Output the (X, Y) coordinate of the center of the cell containing the given text.  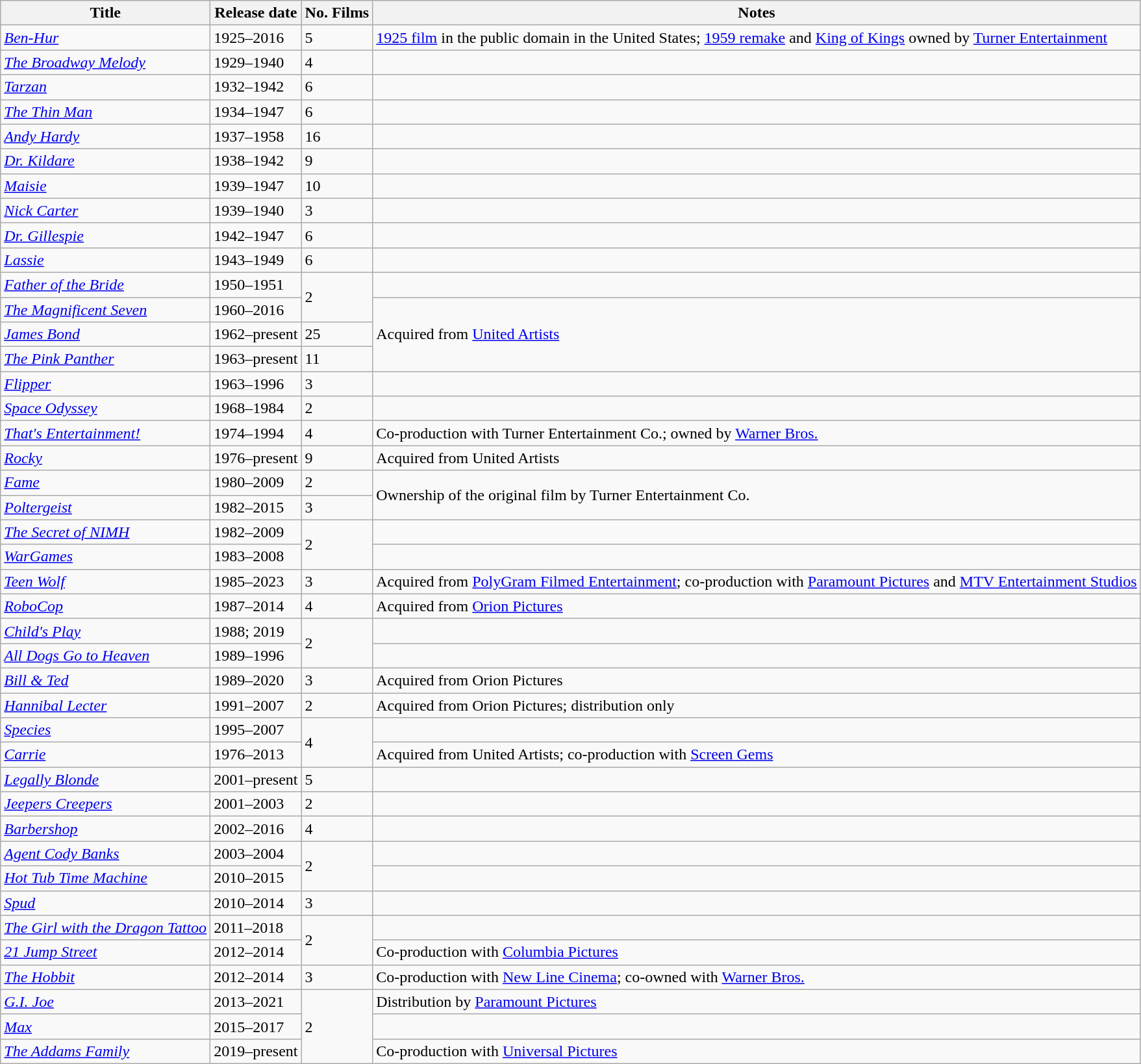
Distribution by Paramount Pictures (757, 1002)
Co-production with New Line Cinema; co-owned with Warner Bros. (757, 977)
1939–1947 (256, 186)
2010–2014 (256, 903)
Poltergeist (105, 507)
Rocky (105, 458)
2001–2003 (256, 804)
Ownership of the original film by Turner Entertainment Co. (757, 495)
Flipper (105, 384)
1929–1940 (256, 62)
The Addams Family (105, 1051)
1943–1949 (256, 260)
Spud (105, 903)
The Girl with the Dragon Tattoo (105, 928)
1974–1994 (256, 433)
WarGames (105, 557)
1962–present (256, 335)
James Bond (105, 335)
RoboCop (105, 606)
1950–1951 (256, 285)
Notes (757, 13)
1988; 2019 (256, 631)
No. Films (337, 13)
1976–present (256, 458)
10 (337, 186)
The Magnificent Seven (105, 310)
1925–2016 (256, 38)
All Dogs Go to Heaven (105, 655)
Barbershop (105, 829)
Tarzan (105, 87)
1968–1984 (256, 409)
Bill & Ted (105, 680)
1982–2009 (256, 532)
1934–1947 (256, 112)
1989–2020 (256, 680)
Space Odyssey (105, 409)
Lassie (105, 260)
1960–2016 (256, 310)
Teen Wolf (105, 581)
1987–2014 (256, 606)
2003–2004 (256, 854)
G.I. Joe (105, 1002)
Acquired from Orion Pictures; distribution only (757, 705)
Acquired from United Artists; co-production with Screen Gems (757, 755)
1932–1942 (256, 87)
Title (105, 13)
Hot Tub Time Machine (105, 878)
11 (337, 359)
Co-production with Turner Entertainment Co.; owned by Warner Bros. (757, 433)
2001–present (256, 779)
Legally Blonde (105, 779)
1937–1958 (256, 136)
1982–2015 (256, 507)
Ben-Hur (105, 38)
Carrie (105, 755)
Dr. Kildare (105, 161)
Co-production with Universal Pictures (757, 1051)
Dr. Gillespie (105, 235)
Acquired from PolyGram Filmed Entertainment; co-production with Paramount Pictures and MTV Entertainment Studios (757, 581)
Max (105, 1026)
The Hobbit (105, 977)
Jeepers Creepers (105, 804)
Release date (256, 13)
1976–2013 (256, 755)
1925 film in the public domain in the United States; 1959 remake and King of Kings owned by Turner Entertainment (757, 38)
1995–2007 (256, 730)
2015–2017 (256, 1026)
16 (337, 136)
Child's Play (105, 631)
That's Entertainment! (105, 433)
1938–1942 (256, 161)
Agent Cody Banks (105, 854)
Fame (105, 483)
1980–2009 (256, 483)
The Pink Panther (105, 359)
25 (337, 335)
2019–present (256, 1051)
Hannibal Lecter (105, 705)
1983–2008 (256, 557)
1963–present (256, 359)
The Secret of NIMH (105, 532)
2002–2016 (256, 829)
Species (105, 730)
Co-production with Columbia Pictures (757, 952)
1942–1947 (256, 235)
Father of the Bride (105, 285)
21 Jump Street (105, 952)
Maisie (105, 186)
1991–2007 (256, 705)
The Broadway Melody (105, 62)
2013–2021 (256, 1002)
1985–2023 (256, 581)
1963–1996 (256, 384)
Andy Hardy (105, 136)
1939–1940 (256, 210)
The Thin Man (105, 112)
Nick Carter (105, 210)
2011–2018 (256, 928)
2010–2015 (256, 878)
1989–1996 (256, 655)
